Detect which cell encompasses the target text, then output its (X, Y) center coordinate. 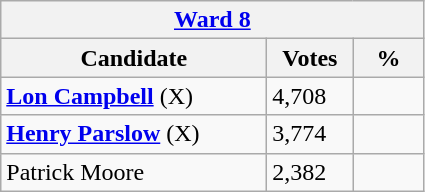
Votes (310, 58)
Ward 8 (212, 20)
Patrick Moore (134, 172)
3,774 (310, 134)
2,382 (310, 172)
Lon Campbell (X) (134, 96)
% (388, 58)
Henry Parslow (X) (134, 134)
Candidate (134, 58)
4,708 (310, 96)
